Identify which cell holds the provided text, then report its [x, y] central coordinate. 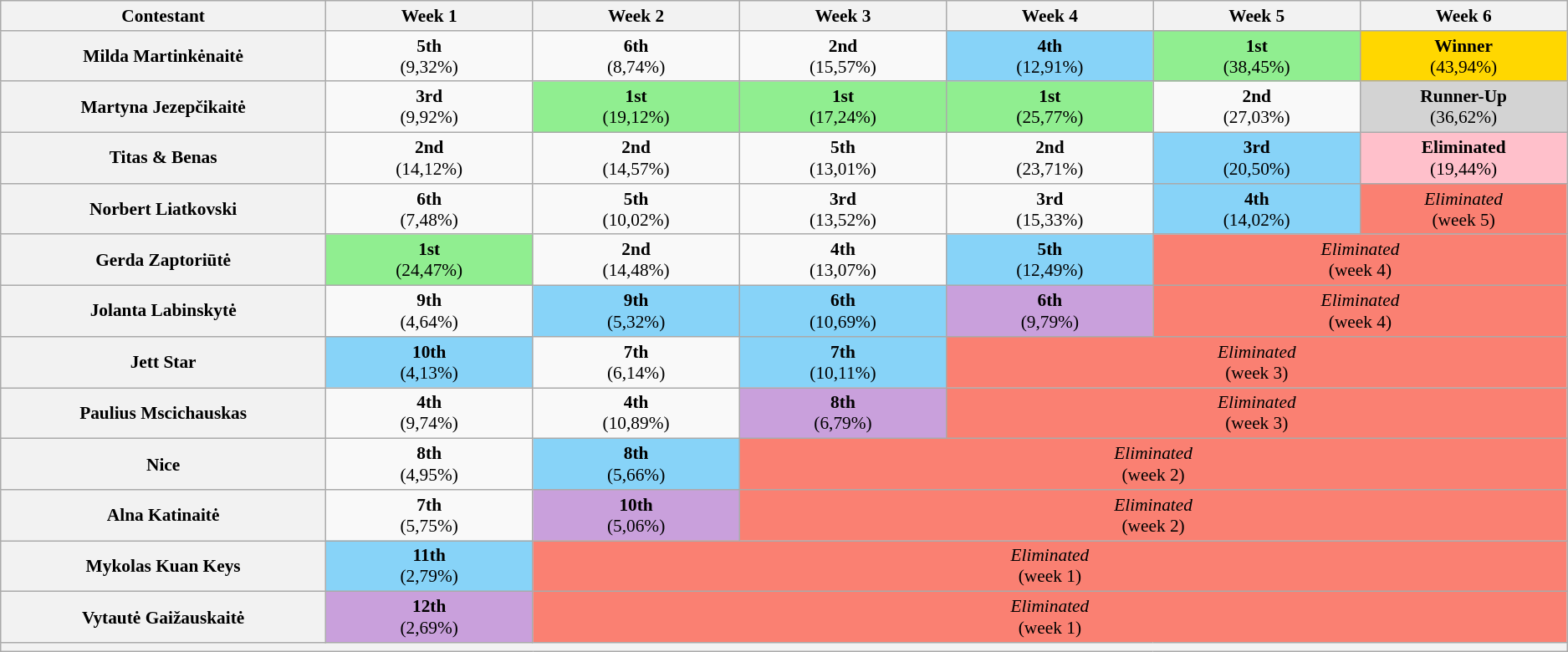
4th (13,07%) [843, 261]
5th (9,32%) [430, 57]
Vytautė Gaižauskaitė [164, 617]
Runner-Up (36,62%) [1463, 107]
2nd (14,48%) [636, 261]
8th (4,95%) [430, 465]
5th (12,49%) [1050, 261]
1st (25,77%) [1050, 107]
2nd (15,57%) [843, 57]
11th (2,79%) [430, 567]
3rd (9,92%) [430, 107]
Milda Martinkėnaitė [164, 57]
4th (10,89%) [636, 413]
Week 4 [1050, 16]
1st (17,24%) [843, 107]
3rd (15,33%) [1050, 209]
1st (24,47%) [430, 261]
Week 6 [1463, 16]
4th (12,91%) [1050, 57]
Titas & Benas [164, 159]
Contestant [164, 16]
Week 5 [1256, 16]
6th (8,74%) [636, 57]
Week 2 [636, 16]
8th (6,79%) [843, 413]
3rd (20,50%) [1256, 159]
6th (10,69%) [843, 311]
2nd (14,12%) [430, 159]
12th (2,69%) [430, 617]
2nd (23,71%) [1050, 159]
Eliminated (19,44%) [1463, 159]
5th (10,02%) [636, 209]
Week 3 [843, 16]
2nd (14,57%) [636, 159]
Eliminated(week 5) [1463, 209]
6th (7,48%) [430, 209]
Martyna Jezepčikaitė [164, 107]
Paulius Mscichauskas [164, 413]
Week 1 [430, 16]
3rd (13,52%) [843, 209]
10th (4,13%) [430, 363]
9th (5,32%) [636, 311]
Mykolas Kuan Keys [164, 567]
Winner (43,94%) [1463, 57]
Norbert Liatkovski [164, 209]
7th (10,11%) [843, 363]
Gerda Zaptoriūtė [164, 261]
5th (13,01%) [843, 159]
Jolanta Labinskytė [164, 311]
Nice [164, 465]
2nd (27,03%) [1256, 107]
8th (5,66%) [636, 465]
9th (4,64%) [430, 311]
4th (14,02%) [1256, 209]
10th (5,06%) [636, 515]
Alna Katinaitė [164, 515]
7th (5,75%) [430, 515]
6th (9,79%) [1050, 311]
1st (38,45%) [1256, 57]
1st (19,12%) [636, 107]
Jett Star [164, 363]
7th (6,14%) [636, 363]
4th (9,74%) [430, 413]
